Capture the cell that displays the provided text and extract its (x, y) central coordinate. 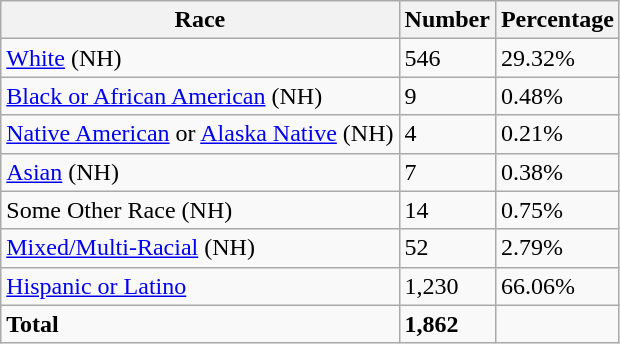
0.21% (557, 134)
Asian (NH) (200, 172)
Some Other Race (NH) (200, 210)
0.75% (557, 210)
White (NH) (200, 58)
1,862 (447, 324)
Mixed/Multi-Racial (NH) (200, 248)
2.79% (557, 248)
Percentage (557, 20)
7 (447, 172)
Native American or Alaska Native (NH) (200, 134)
0.38% (557, 172)
4 (447, 134)
0.48% (557, 96)
Race (200, 20)
66.06% (557, 286)
546 (447, 58)
Black or African American (NH) (200, 96)
Total (200, 324)
29.32% (557, 58)
52 (447, 248)
Number (447, 20)
1,230 (447, 286)
9 (447, 96)
Hispanic or Latino (200, 286)
14 (447, 210)
